Determine the (x, y) coordinate at the center of the cell enclosing the given text.  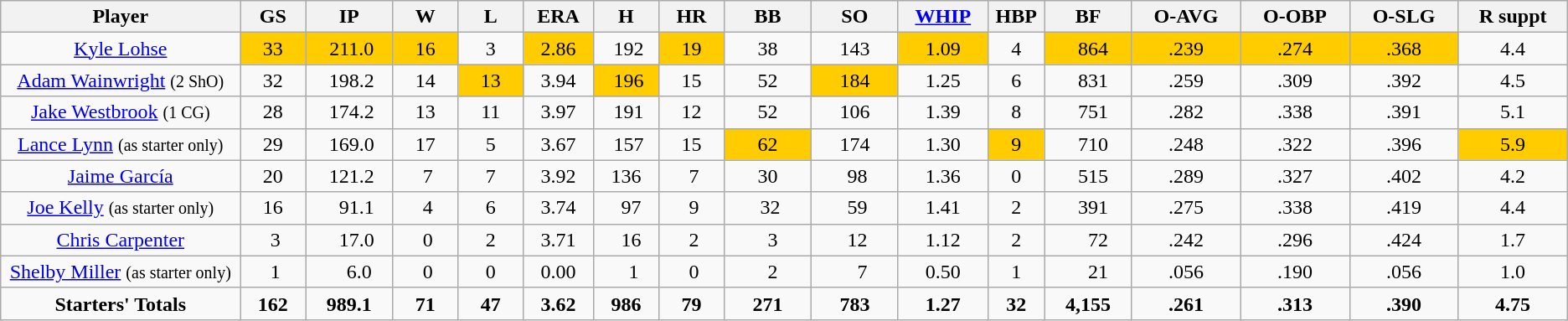
143 (854, 49)
.390 (1404, 303)
O-AVG (1186, 17)
72 (1088, 240)
6.0 (349, 272)
19 (691, 49)
38 (767, 49)
989.1 (349, 303)
174.2 (349, 112)
2.86 (559, 49)
174 (854, 144)
.391 (1404, 112)
184 (854, 80)
.396 (1404, 144)
1.36 (943, 176)
Joe Kelly (as starter only) (121, 208)
1.09 (943, 49)
Jaime García (121, 176)
HBP (1016, 17)
1.39 (943, 112)
.282 (1186, 112)
Player (121, 17)
198.2 (349, 80)
91.1 (349, 208)
4.2 (1513, 176)
W (426, 17)
H (626, 17)
.327 (1295, 176)
1.27 (943, 303)
Lance Lynn (as starter only) (121, 144)
121.2 (349, 176)
1.25 (943, 80)
783 (854, 303)
.424 (1404, 240)
3.67 (559, 144)
59 (854, 208)
.392 (1404, 80)
O-SLG (1404, 17)
196 (626, 80)
GS (273, 17)
1.30 (943, 144)
20 (273, 176)
3.74 (559, 208)
Jake Westbrook (1 CG) (121, 112)
21 (1088, 272)
751 (1088, 112)
515 (1088, 176)
106 (854, 112)
864 (1088, 49)
47 (491, 303)
.296 (1295, 240)
3.62 (559, 303)
0.00 (559, 272)
1.12 (943, 240)
29 (273, 144)
.275 (1186, 208)
.322 (1295, 144)
HR (691, 17)
162 (273, 303)
211.0 (349, 49)
14 (426, 80)
30 (767, 176)
Chris Carpenter (121, 240)
.261 (1186, 303)
BB (767, 17)
97 (626, 208)
4,155 (1088, 303)
4.75 (1513, 303)
.239 (1186, 49)
3.97 (559, 112)
.248 (1186, 144)
.242 (1186, 240)
1.41 (943, 208)
3.71 (559, 240)
.190 (1295, 272)
157 (626, 144)
5.1 (1513, 112)
136 (626, 176)
28 (273, 112)
62 (767, 144)
.274 (1295, 49)
.289 (1186, 176)
3.92 (559, 176)
WHIP (943, 17)
.419 (1404, 208)
.259 (1186, 80)
.402 (1404, 176)
Adam Wainwright (2 ShO) (121, 80)
8 (1016, 112)
831 (1088, 80)
3.94 (559, 80)
5.9 (1513, 144)
Starters' Totals (121, 303)
ERA (559, 17)
391 (1088, 208)
11 (491, 112)
BF (1088, 17)
4.5 (1513, 80)
71 (426, 303)
.313 (1295, 303)
R suppt (1513, 17)
.368 (1404, 49)
Kyle Lohse (121, 49)
1.0 (1513, 272)
1.7 (1513, 240)
710 (1088, 144)
191 (626, 112)
17 (426, 144)
17.0 (349, 240)
0.50 (943, 272)
33 (273, 49)
Shelby Miller (as starter only) (121, 272)
169.0 (349, 144)
79 (691, 303)
98 (854, 176)
5 (491, 144)
.309 (1295, 80)
SO (854, 17)
L (491, 17)
271 (767, 303)
O-OBP (1295, 17)
192 (626, 49)
986 (626, 303)
IP (349, 17)
